Find where the given text appears and provide that cell's center as (x, y) coordinate. 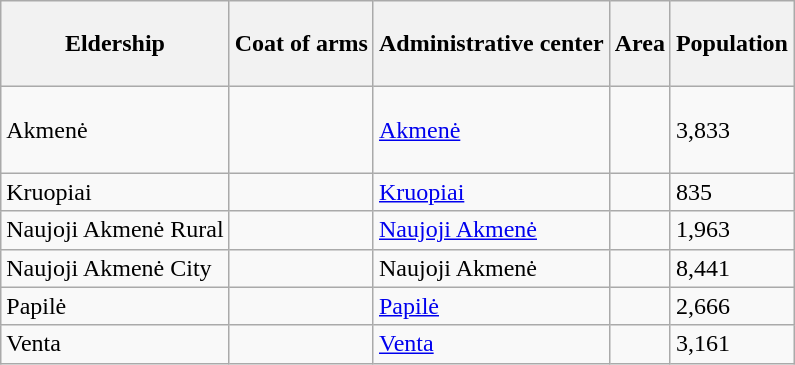
8,441 (732, 268)
835 (732, 192)
3,833 (732, 130)
Naujoji Akmenė Rural (115, 230)
Administrative center (491, 44)
Coat of arms (301, 44)
2,666 (732, 306)
3,161 (732, 344)
Naujoji Akmenė City (115, 268)
Eldership (115, 44)
1,963 (732, 230)
Population (732, 44)
Area (640, 44)
